Pinpoint the cell where the given text exists, returning its (x, y) midpoint coordinate. 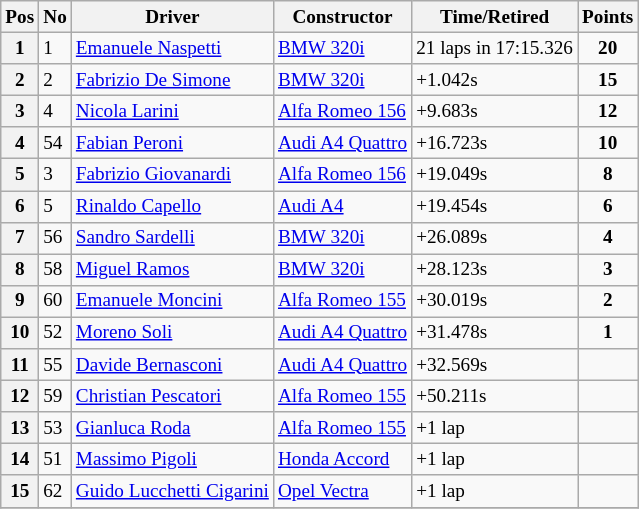
Moreno Soli (172, 333)
Miguel Ramos (172, 270)
21 laps in 17:15.326 (495, 48)
Emanuele Naspetti (172, 48)
+32.569s (495, 365)
+19.454s (495, 206)
+16.723s (495, 143)
Fabian Peroni (172, 143)
+1.042s (495, 80)
+26.089s (495, 238)
11 (20, 365)
+31.478s (495, 333)
+19.049s (495, 175)
Davide Bernasconi (172, 365)
9 (20, 301)
53 (56, 428)
Honda Accord (342, 460)
Guido Lucchetti Cigarini (172, 491)
7 (20, 238)
62 (56, 491)
Constructor (342, 17)
Pos (20, 17)
59 (56, 396)
+9.683s (495, 111)
20 (608, 48)
Gianluca Roda (172, 428)
+50.211s (495, 396)
Christian Pescatori (172, 396)
Rinaldo Capello (172, 206)
55 (56, 365)
Sandro Sardelli (172, 238)
+28.123s (495, 270)
Opel Vectra (342, 491)
No (56, 17)
Audi A4 (342, 206)
52 (56, 333)
Points (608, 17)
Time/Retired (495, 17)
14 (20, 460)
Fabrizio Giovanardi (172, 175)
Nicola Larini (172, 111)
54 (56, 143)
58 (56, 270)
56 (56, 238)
Driver (172, 17)
Massimo Pigoli (172, 460)
60 (56, 301)
Emanuele Moncini (172, 301)
51 (56, 460)
13 (20, 428)
+30.019s (495, 301)
Fabrizio De Simone (172, 80)
